From the cell containing the given text, extract its center point as [X, Y] coordinate. 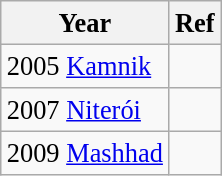
2007 Niterói [85, 109]
2009 Mashhad [85, 153]
Ref [195, 22]
Year [85, 22]
2005 Kamnik [85, 66]
